Identify which cell holds the provided text, then report its (X, Y) central coordinate. 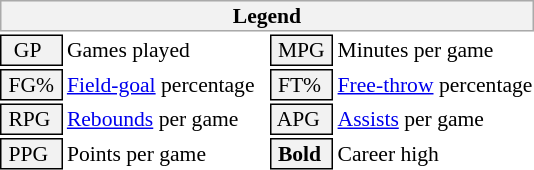
Free-throw percentage (435, 85)
PPG (31, 154)
FT% (302, 85)
FG% (31, 85)
Bold (302, 154)
Legend (267, 16)
Minutes per game (435, 50)
Games played (166, 50)
Rebounds per game (166, 120)
MPG (302, 50)
Points per game (166, 154)
APG (302, 120)
GP (31, 50)
Field-goal percentage (166, 85)
Assists per game (435, 120)
RPG (31, 120)
Career high (435, 154)
